Extract the (X, Y) coordinate from the center of the cell holding the provided text.  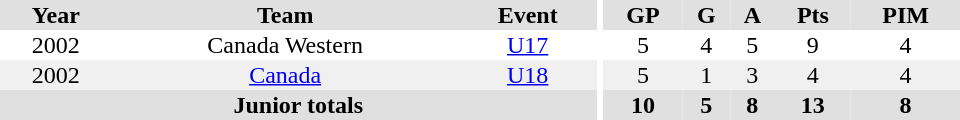
9 (814, 45)
Canada Western (286, 45)
Team (286, 15)
10 (643, 105)
G (706, 15)
3 (752, 75)
Junior totals (298, 105)
Pts (814, 15)
U17 (528, 45)
A (752, 15)
1 (706, 75)
Year (56, 15)
Event (528, 15)
GP (643, 15)
PIM (906, 15)
Canada (286, 75)
U18 (528, 75)
13 (814, 105)
